Find where the given text appears and provide that cell's center as [x, y] coordinate. 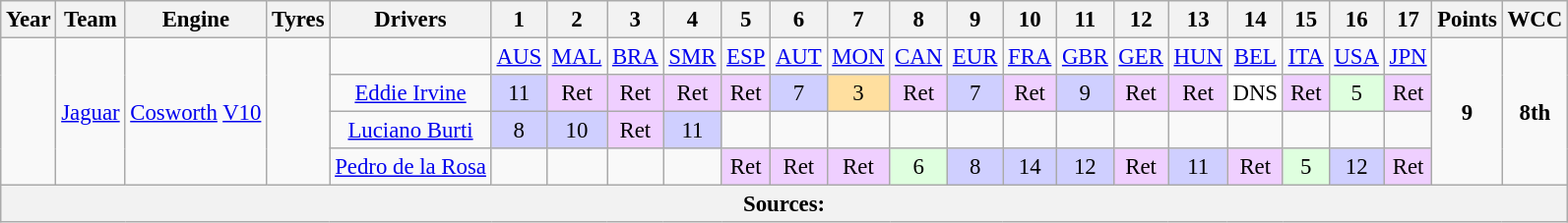
JPN [1408, 57]
4 [693, 20]
AUT [799, 57]
DNS [1255, 93]
USA [1356, 57]
BEL [1255, 57]
8th [1535, 112]
1 [519, 20]
CAN [919, 57]
Cosworth V10 [196, 112]
SMR [693, 57]
Tyres [298, 20]
15 [1305, 20]
WCC [1535, 20]
Points [1467, 20]
FRA [1030, 57]
GER [1141, 57]
AUS [519, 57]
Drivers [410, 20]
ITA [1305, 57]
13 [1198, 20]
17 [1408, 20]
BRA [636, 57]
EUR [975, 57]
2 [577, 20]
Jaguar [91, 112]
MAL [577, 57]
Sources: [784, 204]
Engine [196, 20]
Luciano Burti [410, 131]
GBR [1085, 57]
Eddie Irvine [410, 93]
Team [91, 20]
MON [858, 57]
Pedro de la Rosa [410, 167]
ESP [746, 57]
HUN [1198, 57]
Year [29, 20]
16 [1356, 20]
